Detect which cell encompasses the target text, then output its (x, y) center coordinate. 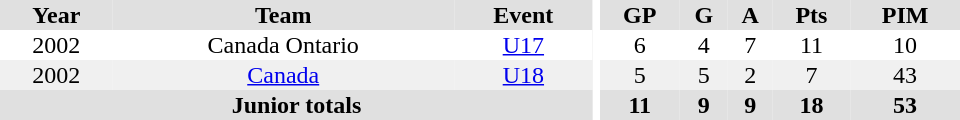
Canada (284, 75)
Pts (812, 15)
U17 (524, 45)
18 (812, 105)
2 (750, 75)
Canada Ontario (284, 45)
GP (640, 15)
10 (905, 45)
Junior totals (296, 105)
U18 (524, 75)
Event (524, 15)
Year (56, 15)
53 (905, 105)
43 (905, 75)
Team (284, 15)
G (704, 15)
A (750, 15)
PIM (905, 15)
4 (704, 45)
6 (640, 45)
